Scan for the cell matching the given text and deliver its (X, Y) coordinate at center. 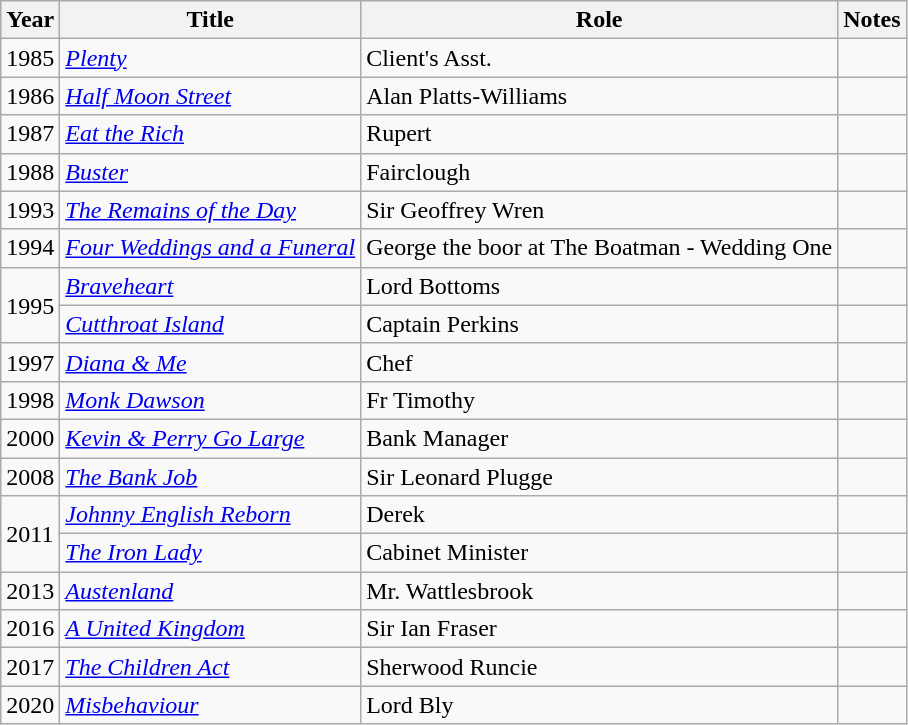
Bank Manager (600, 438)
1986 (30, 96)
1998 (30, 400)
George the boor at The Boatman - Wedding One (600, 248)
2000 (30, 438)
The Remains of the Day (210, 210)
Cutthroat Island (210, 324)
Half Moon Street (210, 96)
Role (600, 20)
Lord Bly (600, 705)
Misbehaviour (210, 705)
1995 (30, 305)
Johnny English Reborn (210, 515)
2013 (30, 591)
Sir Geoffrey Wren (600, 210)
1985 (30, 58)
Austenland (210, 591)
1988 (30, 172)
Braveheart (210, 286)
2008 (30, 477)
Four Weddings and a Funeral (210, 248)
Kevin & Perry Go Large (210, 438)
Sir Leonard Plugge (600, 477)
1997 (30, 362)
Monk Dawson (210, 400)
2016 (30, 629)
Title (210, 20)
Fr Timothy (600, 400)
Rupert (600, 134)
Buster (210, 172)
Lord Bottoms (600, 286)
Sir Ian Fraser (600, 629)
Eat the Rich (210, 134)
Client's Asst. (600, 58)
1993 (30, 210)
2011 (30, 534)
Chef (600, 362)
Fairclough (600, 172)
1987 (30, 134)
Captain Perkins (600, 324)
The Children Act (210, 667)
Alan Platts-Williams (600, 96)
Plenty (210, 58)
2020 (30, 705)
Mr. Wattlesbrook (600, 591)
Notes (872, 20)
Year (30, 20)
Diana & Me (210, 362)
Sherwood Runcie (600, 667)
1994 (30, 248)
Derek (600, 515)
A United Kingdom (210, 629)
The Bank Job (210, 477)
The Iron Lady (210, 553)
2017 (30, 667)
Cabinet Minister (600, 553)
